Identify which cell holds the provided text, then report its (x, y) central coordinate. 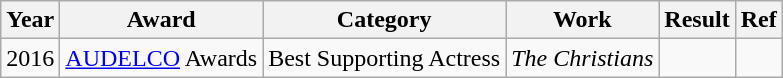
2016 (30, 58)
Category (384, 20)
Result (697, 20)
Work (582, 20)
Ref (758, 20)
Year (30, 20)
Best Supporting Actress (384, 58)
AUDELCO Awards (162, 58)
The Christians (582, 58)
Award (162, 20)
